Locate the cell with the specified text and output its [X, Y] center coordinate. 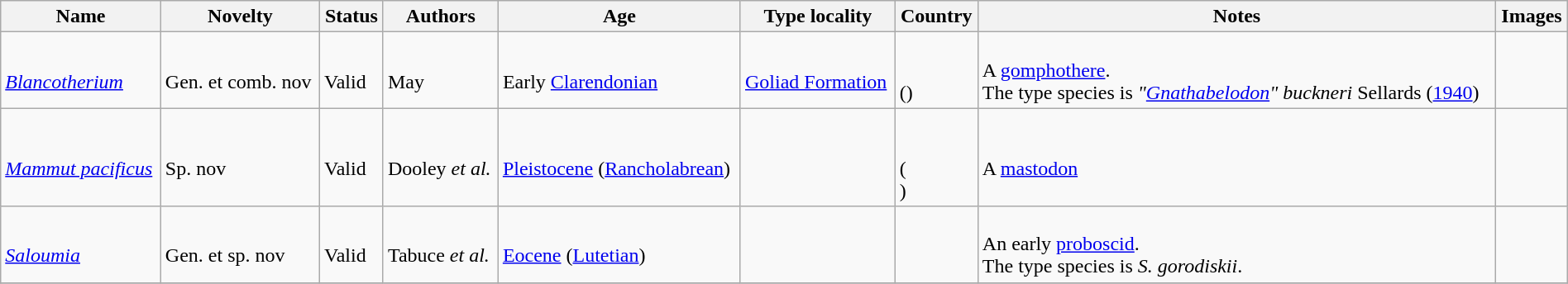
Images [1532, 17]
A gomphothere.The type species is "Gnathabelodon" buckneri Sellards (1940) [1236, 70]
Country [936, 17]
Mammut pacificus [81, 157]
Novelty [240, 17]
Sp. nov [240, 157]
Status [352, 17]
Eocene (Lutetian) [619, 244]
Age [619, 17]
Early Clarendonian [619, 70]
Gen. et sp. nov [240, 244]
Gen. et comb. nov [240, 70]
Tabuce et al. [440, 244]
Name [81, 17]
Authors [440, 17]
Saloumia [81, 244]
Type locality [817, 17]
Blancotherium [81, 70]
An early proboscid. The type species is S. gorodiskii. [1236, 244]
Goliad Formation [817, 70]
May [440, 70]
A mastodon [1236, 157]
Notes [1236, 17]
Dooley et al. [440, 157]
Pleistocene (Rancholabrean) [619, 157]
